Pinpoint the cell where the given text exists, returning its [x, y] midpoint coordinate. 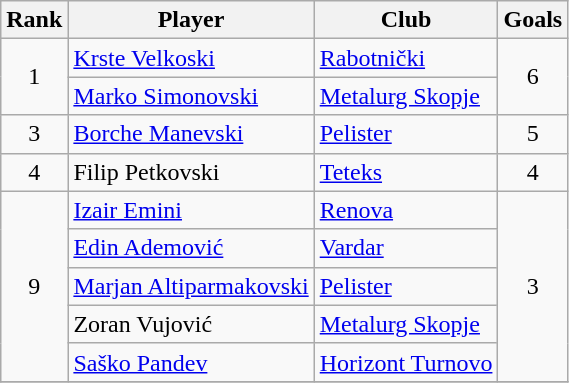
Saško Pandev [191, 362]
Marko Simonovski [191, 96]
Teteks [406, 172]
Goals [533, 20]
Krste Velkoski [191, 58]
1 [34, 77]
Edin Ademović [191, 248]
Rabotnički [406, 58]
Renova [406, 210]
Club [406, 20]
Borche Manevski [191, 134]
9 [34, 286]
6 [533, 77]
5 [533, 134]
Vardar [406, 248]
Player [191, 20]
Horizont Turnovo [406, 362]
Rank [34, 20]
Filip Petkovski [191, 172]
Zoran Vujović [191, 324]
Marjan Altiparmakovski [191, 286]
Izair Emini [191, 210]
